Return [x, y] of the center of cell containing provided text 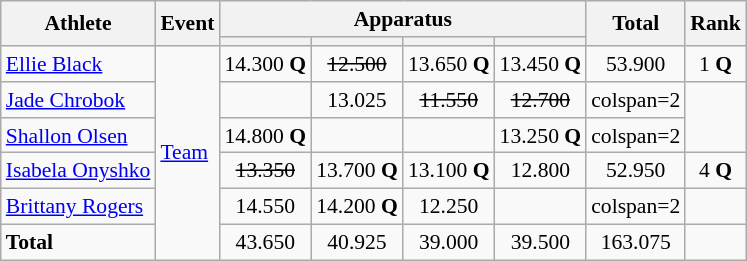
Jade Chrobok [78, 100]
13.650 Q [449, 64]
14.200 Q [357, 207]
12.500 [357, 64]
43.650 [265, 243]
14.300 Q [265, 64]
Team [187, 153]
13.025 [357, 100]
13.700 Q [357, 171]
Apparatus [402, 19]
13.450 Q [541, 64]
39.000 [449, 243]
39.500 [541, 243]
Ellie Black [78, 64]
4 Q [716, 171]
12.700 [541, 100]
14.550 [265, 207]
Athlete [78, 24]
13.100 Q [449, 171]
Isabela Onyshko [78, 171]
40.925 [357, 243]
12.250 [449, 207]
13.350 [265, 171]
Event [187, 24]
14.800 Q [265, 136]
12.800 [541, 171]
Brittany Rogers [78, 207]
163.075 [636, 243]
11.550 [449, 100]
Shallon Olsen [78, 136]
53.900 [636, 64]
Rank [716, 24]
52.950 [636, 171]
13.250 Q [541, 136]
1 Q [716, 64]
